Pinpoint the cell where the given text exists, returning its [x, y] midpoint coordinate. 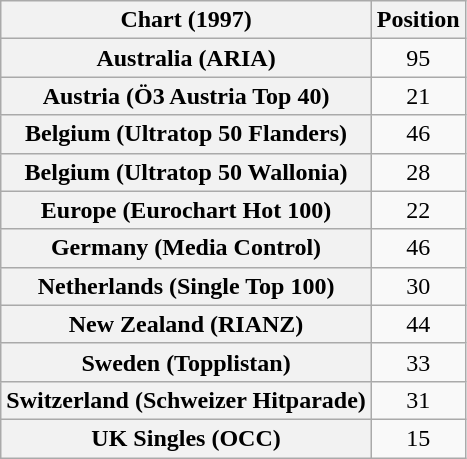
Belgium (Ultratop 50 Wallonia) [186, 172]
Sweden (Topplistan) [186, 362]
22 [418, 210]
31 [418, 400]
15 [418, 438]
95 [418, 58]
33 [418, 362]
Belgium (Ultratop 50 Flanders) [186, 134]
Netherlands (Single Top 100) [186, 286]
Switzerland (Schweizer Hitparade) [186, 400]
Australia (ARIA) [186, 58]
Europe (Eurochart Hot 100) [186, 210]
Chart (1997) [186, 20]
UK Singles (OCC) [186, 438]
Position [418, 20]
28 [418, 172]
30 [418, 286]
Austria (Ö3 Austria Top 40) [186, 96]
21 [418, 96]
New Zealand (RIANZ) [186, 324]
Germany (Media Control) [186, 248]
44 [418, 324]
